Determine the (x, y) coordinate at the center of the cell enclosing the given text.  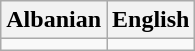
English (151, 20)
Albanian (54, 20)
